Locate the cell with the specified text and output its [x, y] center coordinate. 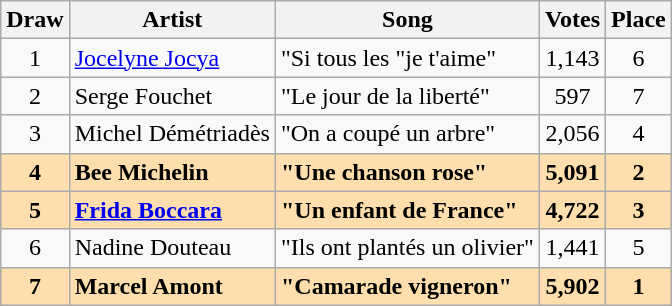
"Camarade vigneron" [407, 286]
"On a coupé un arbre" [407, 134]
Frida Boccara [172, 210]
2,056 [572, 134]
Marcel Amont [172, 286]
"Si tous les "je t'aime" [407, 58]
Place [639, 20]
1,143 [572, 58]
Artist [172, 20]
"Une chanson rose" [407, 172]
1,441 [572, 248]
Song [407, 20]
Draw [35, 20]
Michel Démétriadès [172, 134]
"Ils ont plantés un olivier" [407, 248]
597 [572, 96]
5,902 [572, 286]
Serge Fouchet [172, 96]
Votes [572, 20]
Jocelyne Jocya [172, 58]
Nadine Douteau [172, 248]
"Le jour de la liberté" [407, 96]
4,722 [572, 210]
"Un enfant de France" [407, 210]
5,091 [572, 172]
Bee Michelin [172, 172]
